Detect which cell encompasses the target text, then output its [X, Y] center coordinate. 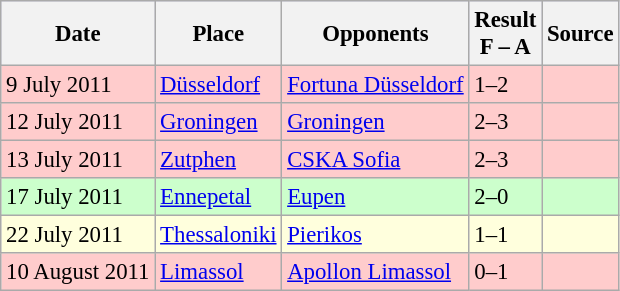
Pierikos [376, 235]
12 July 2011 [78, 122]
Source [580, 34]
13 July 2011 [78, 160]
22 July 2011 [78, 235]
Opponents [376, 34]
Ennepetal [218, 197]
ResultF – A [506, 34]
Fortuna Düsseldorf [376, 85]
CSKA Sofia [376, 160]
1–2 [506, 85]
Eupen [376, 197]
Thessaloniki [218, 235]
Düsseldorf [218, 85]
2–0 [506, 197]
17 July 2011 [78, 197]
9 July 2011 [78, 85]
Zutphen [218, 160]
Date [78, 34]
Place [218, 34]
1–1 [506, 235]
